For the text-containing cell, return its midpoint in (X, Y) coordinate format. 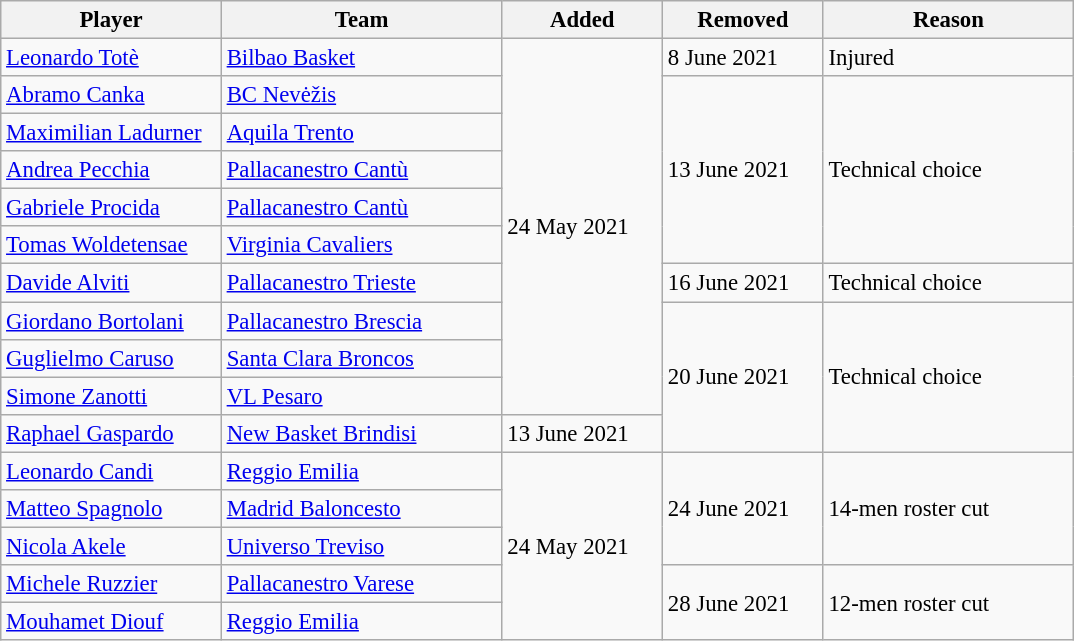
Bilbao Basket (362, 58)
Mouhamet Diouf (112, 621)
14-men roster cut (948, 508)
Injured (948, 58)
Simone Zanotti (112, 396)
Pallacanestro Varese (362, 584)
Virginia Cavaliers (362, 245)
8 June 2021 (744, 58)
Raphael Gaspardo (112, 433)
Leonardo Candi (112, 471)
Gabriele Procida (112, 208)
20 June 2021 (744, 377)
Tomas Woldetensae (112, 245)
28 June 2021 (744, 602)
Michele Ruzzier (112, 584)
Davide Alviti (112, 283)
Abramo Canka (112, 95)
12-men roster cut (948, 602)
Leonardo Totè (112, 58)
Maximilian Ladurner (112, 133)
Pallacanestro Brescia (362, 321)
Universo Treviso (362, 546)
Guglielmo Caruso (112, 358)
Matteo Spagnolo (112, 509)
24 June 2021 (744, 508)
Nicola Akele (112, 546)
Added (582, 20)
Pallacanestro Trieste (362, 283)
Reason (948, 20)
Team (362, 20)
VL Pesaro (362, 396)
Andrea Pecchia (112, 170)
Removed (744, 20)
BC Nevėžis (362, 95)
Santa Clara Broncos (362, 358)
New Basket Brindisi (362, 433)
Player (112, 20)
16 June 2021 (744, 283)
Madrid Baloncesto (362, 509)
Giordano Bortolani (112, 321)
Aquila Trento (362, 133)
